Output the (x, y) coordinate of the center of the cell containing the given text.  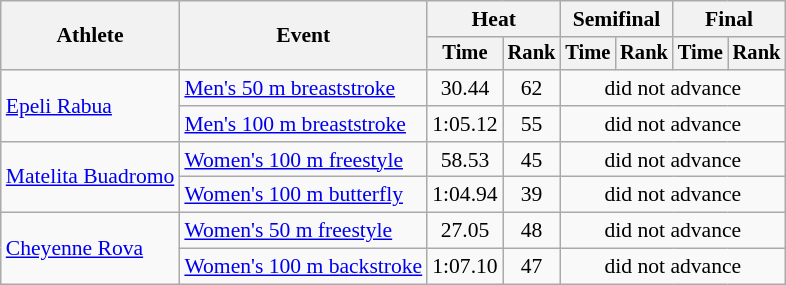
Cheyenne Rova (90, 248)
Final (729, 19)
Men's 50 m breaststroke (303, 88)
1:04.94 (464, 195)
Women's 50 m freestyle (303, 231)
Men's 100 m breaststroke (303, 124)
Epeli Rabua (90, 106)
Women's 100 m freestyle (303, 160)
Matelita Buadromo (90, 178)
48 (532, 231)
58.53 (464, 160)
45 (532, 160)
1:05.12 (464, 124)
Heat (494, 19)
62 (532, 88)
Semifinal (616, 19)
Women's 100 m butterfly (303, 195)
47 (532, 267)
Women's 100 m backstroke (303, 267)
30.44 (464, 88)
Event (303, 36)
Athlete (90, 36)
55 (532, 124)
39 (532, 195)
1:07.10 (464, 267)
27.05 (464, 231)
